Find where the given text appears and provide that cell's center as [X, Y] coordinate. 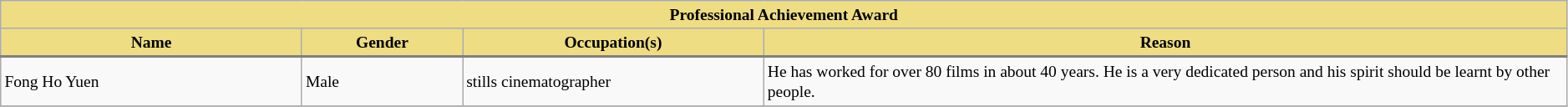
Professional Achievement Award [784, 15]
Male [382, 81]
Fong Ho Yuen [152, 81]
Name [152, 43]
Occupation(s) [613, 43]
Reason [1165, 43]
Gender [382, 43]
stills cinematographer [613, 81]
He has worked for over 80 films in about 40 years. He is a very dedicated person and his spirit should be learnt by other people. [1165, 81]
